Return the [x, y] coordinate for the center point of the cell that contains the specified text.  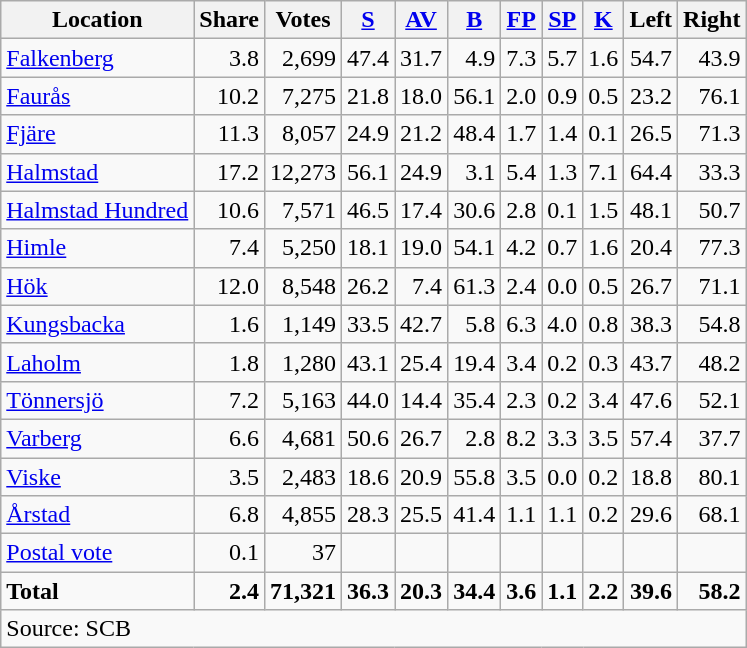
Varberg [98, 438]
5.4 [522, 172]
48.1 [651, 210]
64.4 [651, 172]
54.8 [712, 324]
6.8 [230, 515]
7,571 [302, 210]
2.3 [522, 400]
2.2 [604, 591]
41.4 [474, 515]
38.3 [651, 324]
3.3 [562, 438]
57.4 [651, 438]
18.6 [368, 477]
28.3 [368, 515]
58.2 [712, 591]
80.1 [712, 477]
50.7 [712, 210]
4,681 [302, 438]
18.0 [422, 96]
47.6 [651, 400]
54.1 [474, 248]
29.6 [651, 515]
Hök [98, 286]
19.0 [422, 248]
Årstad [98, 515]
0.7 [562, 248]
20.9 [422, 477]
8,548 [302, 286]
Total [98, 591]
33.5 [368, 324]
21.2 [422, 134]
Kungsbacka [98, 324]
1,280 [302, 362]
8,057 [302, 134]
1,149 [302, 324]
14.4 [422, 400]
17.4 [422, 210]
30.6 [474, 210]
18.1 [368, 248]
43.9 [712, 58]
Postal vote [98, 553]
11.3 [230, 134]
48.2 [712, 362]
54.7 [651, 58]
B [474, 20]
Share [230, 20]
0.9 [562, 96]
4.0 [562, 324]
10.2 [230, 96]
23.2 [651, 96]
25.5 [422, 515]
5,163 [302, 400]
18.8 [651, 477]
36.3 [368, 591]
7.3 [522, 58]
Right [712, 20]
77.3 [712, 248]
Halmstad Hundred [98, 210]
39.6 [651, 591]
0.3 [604, 362]
19.4 [474, 362]
Halmstad [98, 172]
K [604, 20]
SP [562, 20]
4.2 [522, 248]
25.4 [422, 362]
Fjäre [98, 134]
20.4 [651, 248]
10.6 [230, 210]
42.7 [422, 324]
71.3 [712, 134]
2.0 [522, 96]
Faurås [98, 96]
7.1 [604, 172]
6.3 [522, 324]
50.6 [368, 438]
3.1 [474, 172]
1.3 [562, 172]
FP [522, 20]
17.2 [230, 172]
21.8 [368, 96]
8.2 [522, 438]
1.4 [562, 134]
34.4 [474, 591]
3.8 [230, 58]
Laholm [98, 362]
26.2 [368, 286]
2,483 [302, 477]
61.3 [474, 286]
44.0 [368, 400]
12,273 [302, 172]
Votes [302, 20]
46.5 [368, 210]
Location [98, 20]
12.0 [230, 286]
5,250 [302, 248]
Viske [98, 477]
5.7 [562, 58]
Left [651, 20]
0.8 [604, 324]
55.8 [474, 477]
68.1 [712, 515]
37.7 [712, 438]
7,275 [302, 96]
Source: SCB [374, 629]
37 [302, 553]
2,699 [302, 58]
52.1 [712, 400]
71,321 [302, 591]
71.1 [712, 286]
20.3 [422, 591]
S [368, 20]
48.4 [474, 134]
Himle [98, 248]
76.1 [712, 96]
31.7 [422, 58]
Falkenberg [98, 58]
6.6 [230, 438]
4.9 [474, 58]
AV [422, 20]
5.8 [474, 324]
1.7 [522, 134]
3.6 [522, 591]
7.2 [230, 400]
43.7 [651, 362]
43.1 [368, 362]
26.5 [651, 134]
35.4 [474, 400]
47.4 [368, 58]
4,855 [302, 515]
1.8 [230, 362]
1.5 [604, 210]
Tönnersjö [98, 400]
33.3 [712, 172]
